From the cell containing the given text, extract its center point as [X, Y] coordinate. 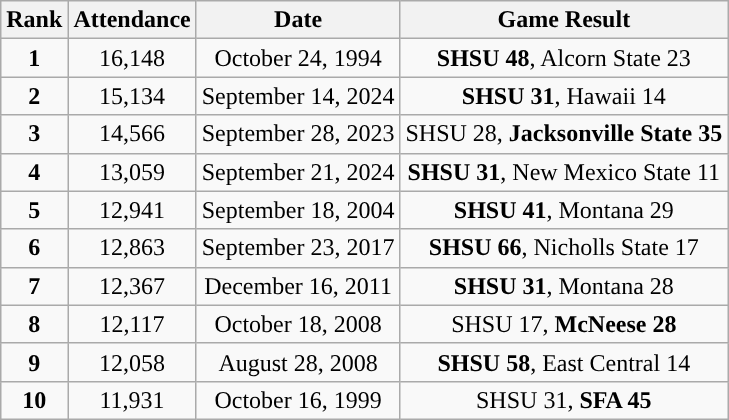
15,134 [132, 96]
16,148 [132, 58]
SHSU 31, Montana 28 [564, 286]
September 28, 2023 [298, 134]
October 24, 1994 [298, 58]
14,566 [132, 134]
October 16, 1999 [298, 400]
7 [34, 286]
12,863 [132, 248]
4 [34, 172]
SHSU 31, New Mexico State 11 [564, 172]
SHSU 58, East Central 14 [564, 362]
SHSU 17, McNeese 28 [564, 324]
Attendance [132, 20]
2 [34, 96]
12,941 [132, 210]
SHSU 31, SFA 45 [564, 400]
11,931 [132, 400]
December 16, 2011 [298, 286]
Rank [34, 20]
September 14, 2024 [298, 96]
October 18, 2008 [298, 324]
SHSU 66, Nicholls State 17 [564, 248]
Game Result [564, 20]
8 [34, 324]
September 23, 2017 [298, 248]
6 [34, 248]
12,367 [132, 286]
September 18, 2004 [298, 210]
September 21, 2024 [298, 172]
1 [34, 58]
SHSU 41, Montana 29 [564, 210]
12,058 [132, 362]
August 28, 2008 [298, 362]
12,117 [132, 324]
Date [298, 20]
13,059 [132, 172]
9 [34, 362]
SHSU 48, Alcorn State 23 [564, 58]
SHSU 28, Jacksonville State 35 [564, 134]
3 [34, 134]
5 [34, 210]
10 [34, 400]
SHSU 31, Hawaii 14 [564, 96]
